Locate the cell with the specified text and output its [X, Y] center coordinate. 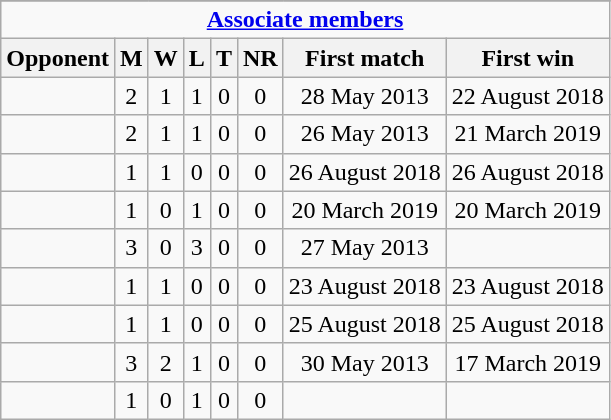
27 May 2013 [364, 248]
Opponent [58, 58]
First match [364, 58]
First win [528, 58]
21 March 2019 [528, 134]
M [132, 58]
Associate members [306, 20]
22 August 2018 [528, 96]
L [196, 58]
17 March 2019 [528, 362]
28 May 2013 [364, 96]
30 May 2013 [364, 362]
NR [260, 58]
T [224, 58]
W [166, 58]
26 May 2013 [364, 134]
